Pinpoint the cell where the given text exists, returning its [X, Y] midpoint coordinate. 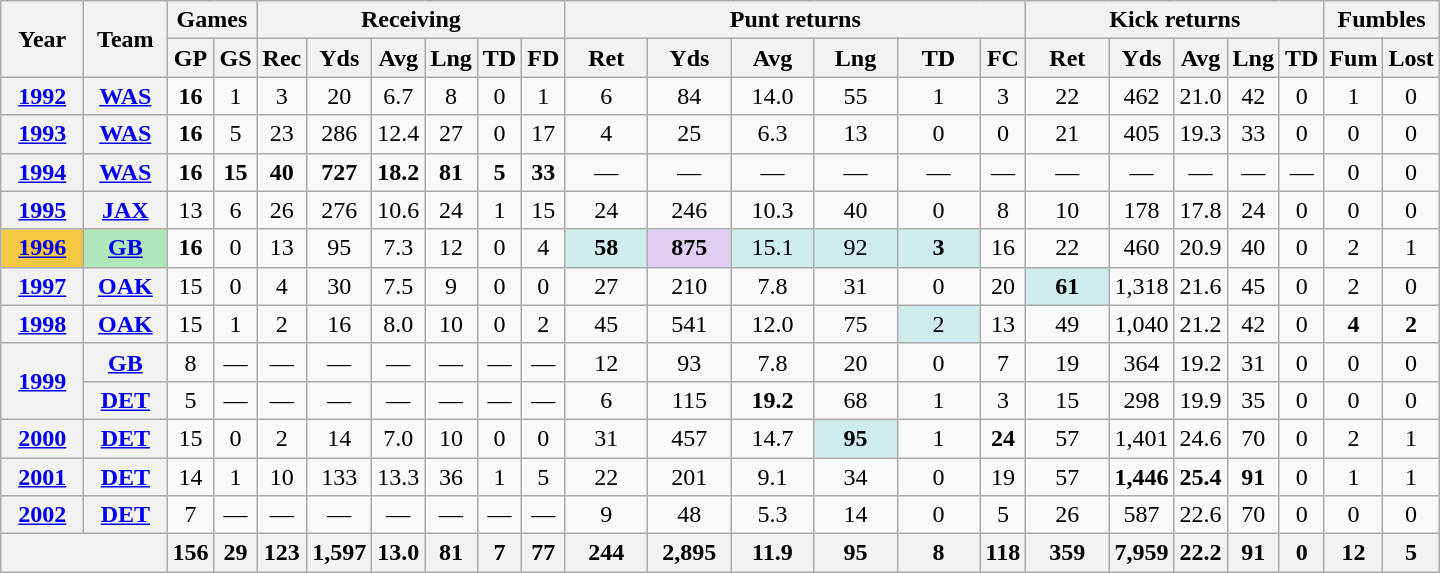
727 [340, 172]
30 [340, 286]
19.9 [1200, 400]
13.0 [398, 553]
58 [606, 248]
Punt returns [796, 20]
123 [282, 553]
35 [1253, 400]
1,401 [1142, 438]
1998 [42, 324]
Fum [1354, 58]
118 [1003, 553]
19.3 [1200, 134]
115 [690, 400]
14.7 [772, 438]
22.2 [1200, 553]
1994 [42, 172]
9.1 [772, 477]
2000 [42, 438]
22.6 [1200, 515]
61 [1068, 286]
276 [340, 210]
24.6 [1200, 438]
17 [544, 134]
34 [856, 477]
15.1 [772, 248]
75 [856, 324]
1,040 [1142, 324]
49 [1068, 324]
133 [340, 477]
20.9 [1200, 248]
1993 [42, 134]
GP [190, 58]
13.3 [398, 477]
17.8 [1200, 210]
6.3 [772, 134]
7.0 [398, 438]
Receiving [411, 20]
1997 [42, 286]
Year [42, 39]
457 [690, 438]
25 [690, 134]
1,597 [340, 553]
12.0 [772, 324]
FC [1003, 58]
201 [690, 477]
Team [126, 39]
7.3 [398, 248]
GS [236, 58]
55 [856, 96]
298 [1142, 400]
359 [1068, 553]
5.3 [772, 515]
84 [690, 96]
11.9 [772, 553]
FD [544, 58]
156 [190, 553]
23 [282, 134]
6.7 [398, 96]
1,446 [1142, 477]
93 [690, 362]
Lost [1411, 58]
77 [544, 553]
875 [690, 248]
2001 [42, 477]
1992 [42, 96]
587 [1142, 515]
1996 [42, 248]
14.0 [772, 96]
178 [1142, 210]
460 [1142, 248]
405 [1142, 134]
462 [1142, 96]
364 [1142, 362]
Fumbles [1382, 20]
1995 [42, 210]
10.3 [772, 210]
210 [690, 286]
2002 [42, 515]
Kick returns [1175, 20]
29 [236, 553]
541 [690, 324]
25.4 [1200, 477]
7.5 [398, 286]
21 [1068, 134]
48 [690, 515]
2,895 [690, 553]
8.0 [398, 324]
36 [451, 477]
7,959 [1142, 553]
21.0 [1200, 96]
JAX [126, 210]
246 [690, 210]
21.2 [1200, 324]
18.2 [398, 172]
12.4 [398, 134]
68 [856, 400]
1999 [42, 381]
Games [212, 20]
21.6 [1200, 286]
286 [340, 134]
Rec [282, 58]
244 [606, 553]
10.6 [398, 210]
1,318 [1142, 286]
92 [856, 248]
